Detect which cell encompasses the target text, then output its [x, y] center coordinate. 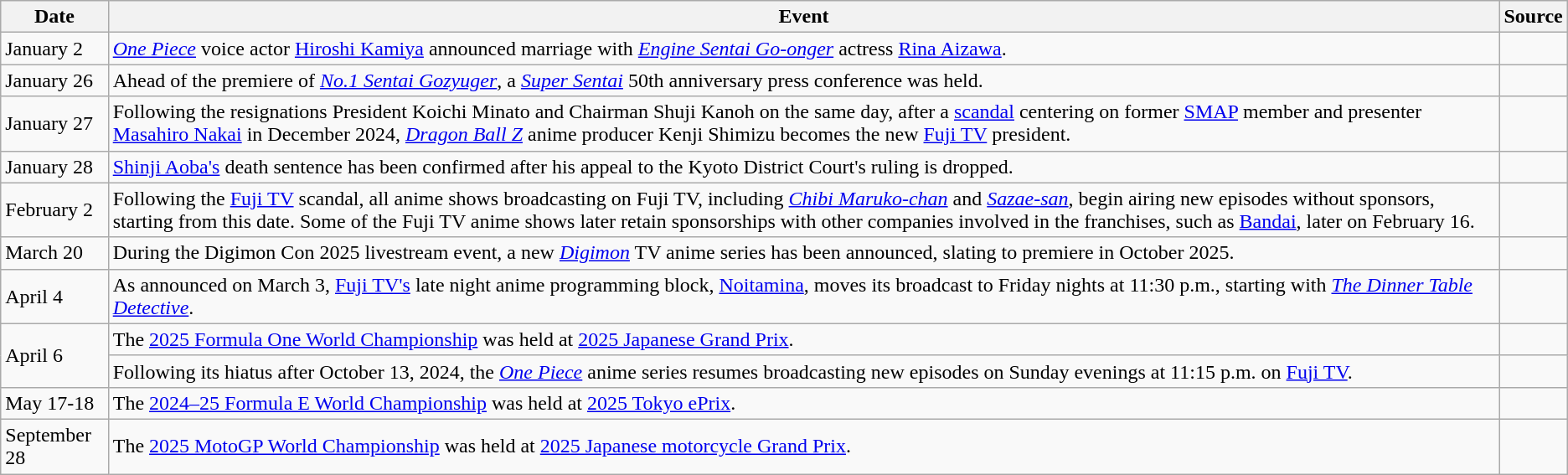
Source [1533, 17]
Ahead of the premiere of No.1 Sentai Gozyuger, a Super Sentai 50th anniversary press conference was held. [804, 80]
January 28 [54, 167]
Event [804, 17]
During the Digimon Con 2025 livestream event, a new Digimon TV anime series has been announced, slating to premiere in October 2025. [804, 253]
April 6 [54, 355]
September 28 [54, 446]
The 2024–25 Formula E World Championship was held at 2025 Tokyo ePrix. [804, 403]
One Piece voice actor Hiroshi Kamiya announced marriage with Engine Sentai Go-onger actress Rina Aizawa. [804, 49]
The 2025 MotoGP World Championship was held at 2025 Japanese motorcycle Grand Prix. [804, 446]
Date [54, 17]
January 26 [54, 80]
February 2 [54, 209]
January 2 [54, 49]
January 27 [54, 124]
The 2025 Formula One World Championship was held at 2025 Japanese Grand Prix. [804, 339]
April 4 [54, 297]
May 17-18 [54, 403]
March 20 [54, 253]
Shinji Aoba's death sentence has been confirmed after his appeal to the Kyoto District Court's ruling is dropped. [804, 167]
